Find where the given text appears and provide that cell's center as (x, y) coordinate. 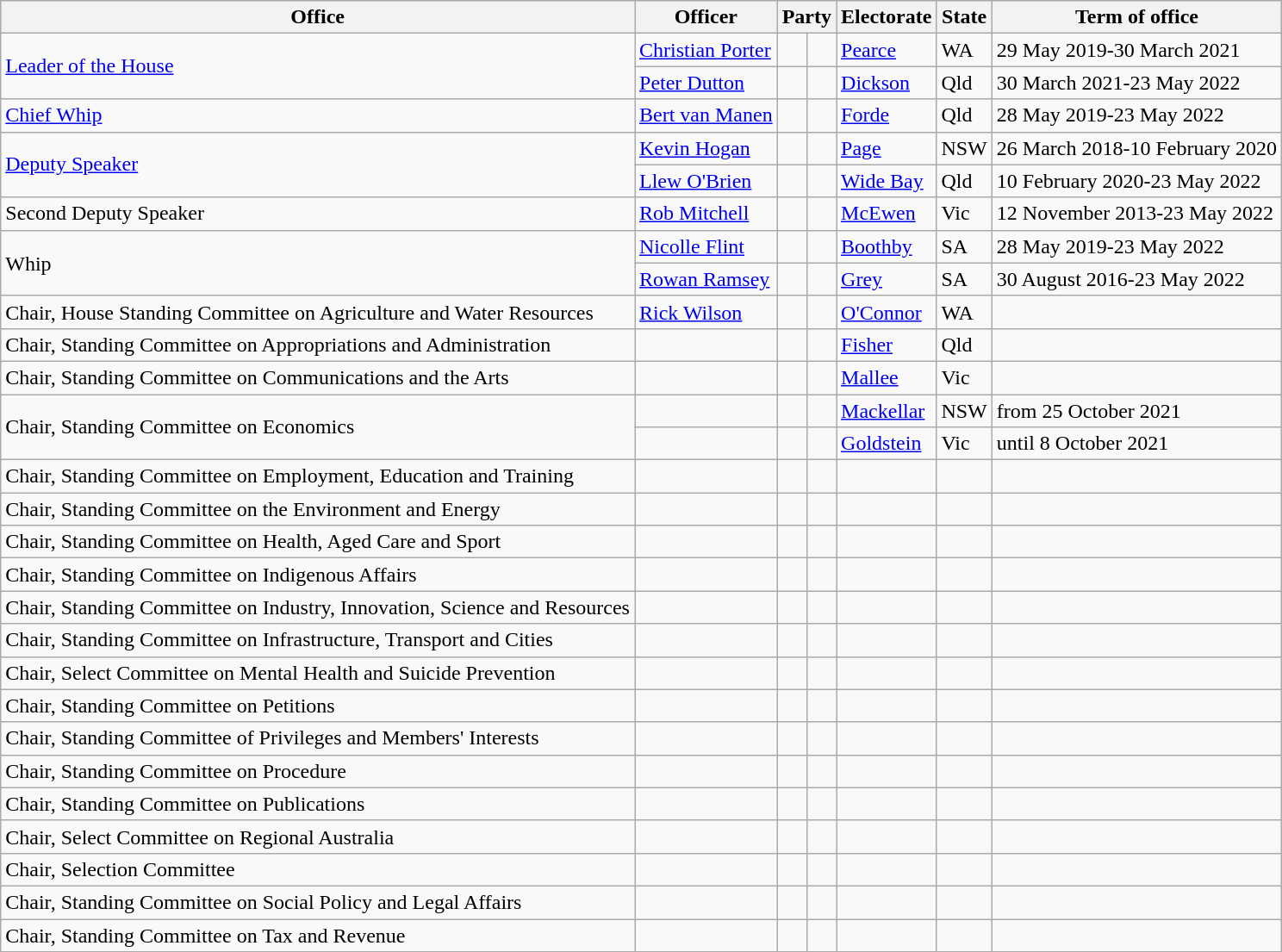
Chair, Standing Committee on Infrastructure, Transport and Cities (318, 640)
Fisher (887, 345)
Nicolle Flint (706, 246)
30 March 2021-23 May 2022 (1136, 83)
Chief Whip (318, 115)
Chair, Standing Committee on Petitions (318, 706)
Chair, House Standing Committee on Agriculture and Water Resources (318, 312)
McEwen (887, 214)
Chair, Standing Committee on Health, Aged Care and Sport (318, 542)
Chair, Standing Committee on Tax and Revenue (318, 935)
Mallee (887, 377)
Grey (887, 279)
29 May 2019-30 March 2021 (1136, 50)
Chair, Select Committee on Mental Health and Suicide Prevention (318, 673)
10 February 2020-23 May 2022 (1136, 181)
Chair, Standing Committee on Economics (318, 427)
Chair, Standing Committee on Social Policy and Legal Affairs (318, 902)
Rick Wilson (706, 312)
Deputy Speaker (318, 165)
Chair, Standing Committee on Industry, Innovation, Science and Resources (318, 607)
Chair, Standing Committee on Procedure (318, 771)
O'Connor (887, 312)
Rowan Ramsey (706, 279)
Chair, Standing Committee on Communications and the Arts (318, 377)
Llew O'Brien (706, 181)
Chair, Standing Committee on Indigenous Affairs (318, 575)
Peter Dutton (706, 83)
Chair, Standing Committee on Employment, Education and Training (318, 476)
until 8 October 2021 (1136, 444)
30 August 2016-23 May 2022 (1136, 279)
Office (318, 17)
from 25 October 2021 (1136, 411)
Wide Bay (887, 181)
26 March 2018-10 February 2020 (1136, 148)
Chair, Standing Committee on Publications (318, 804)
Goldstein (887, 444)
Whip (318, 263)
Chair, Standing Committee of Privileges and Members' Interests (318, 738)
Forde (887, 115)
Electorate (887, 17)
Chair, Standing Committee on the Environment and Energy (318, 509)
Christian Porter (706, 50)
Dickson (887, 83)
Boothby (887, 246)
Bert van Manen (706, 115)
Chair, Select Committee on Regional Australia (318, 837)
Second Deputy Speaker (318, 214)
Kevin Hogan (706, 148)
State (964, 17)
12 November 2013-23 May 2022 (1136, 214)
Party (806, 17)
Chair, Selection Committee (318, 869)
Chair, Standing Committee on Appropriations and Administration (318, 345)
Pearce (887, 50)
Rob Mitchell (706, 214)
Page (887, 148)
Term of office (1136, 17)
Mackellar (887, 411)
Officer (706, 17)
Leader of the House (318, 66)
